For the text-containing cell, return its midpoint in [x, y] coordinate format. 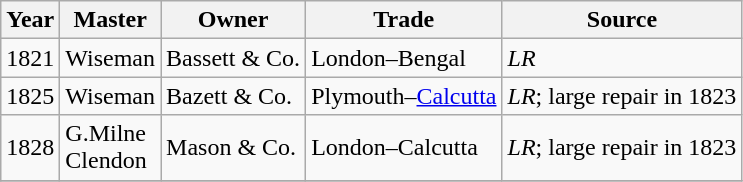
Bazett & Co. [234, 96]
LR [622, 58]
Source [622, 20]
London–Bengal [404, 58]
Bassett & Co. [234, 58]
Plymouth–Calcutta [404, 96]
London–Calcutta [404, 148]
1828 [30, 148]
Mason & Co. [234, 148]
G.MilneClendon [110, 148]
1825 [30, 96]
1821 [30, 58]
Year [30, 20]
Master [110, 20]
Trade [404, 20]
Owner [234, 20]
